Return the (X, Y) coordinate for the center point of the cell that contains the specified text.  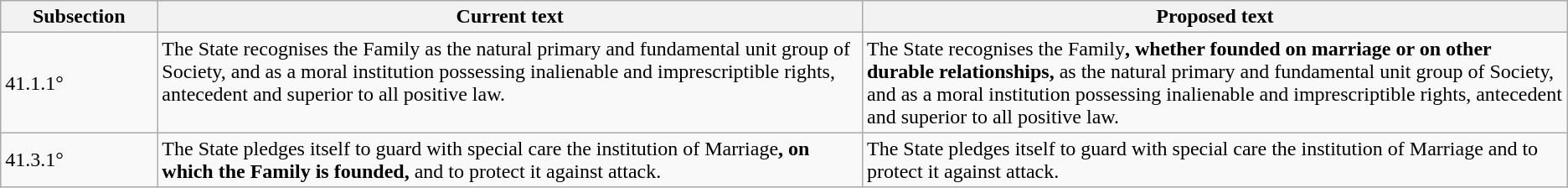
The State pledges itself to guard with special care the institution of Marriage, on which the Family is founded, and to protect it against attack. (510, 159)
Current text (510, 17)
Subsection (79, 17)
The State pledges itself to guard with special care the institution of Marriage and to protect it against attack. (1215, 159)
41.3.1° (79, 159)
Proposed text (1215, 17)
41.1.1° (79, 82)
